Provide the [X, Y] coordinate of the cell's center where the given text is located.  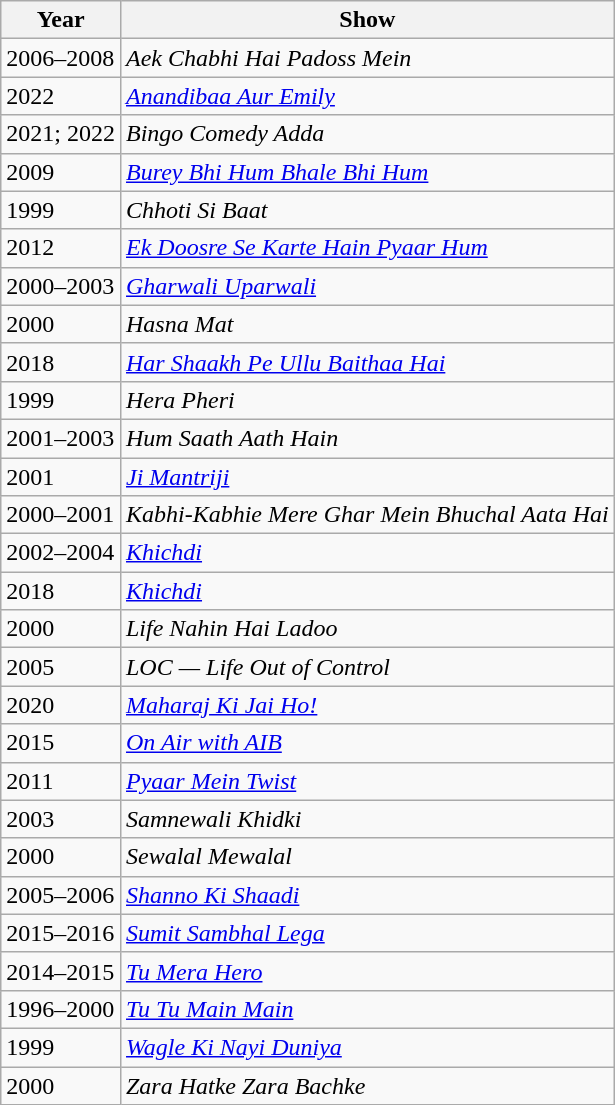
2000–2003 [61, 286]
Tu Tu Main Main [367, 1009]
Hera Pheri [367, 400]
2005 [61, 667]
Zara Hatke Zara Bachke [367, 1085]
Aek Chabhi Hai Padoss Mein [367, 58]
Pyaar Mein Twist [367, 781]
On Air with AIB [367, 743]
Shanno Ki Shaadi [367, 895]
2022 [61, 96]
2015–2016 [61, 933]
Wagle Ki Nayi Duniya [367, 1047]
Year [61, 20]
2011 [61, 781]
2003 [61, 819]
2015 [61, 743]
Ek Doosre Se Karte Hain Pyaar Hum [367, 248]
Show [367, 20]
1996–2000 [61, 1009]
2006–2008 [61, 58]
Sumit Sambhal Lega [367, 933]
Hum Saath Aath Hain [367, 438]
Gharwali Uparwali [367, 286]
Har Shaakh Pe Ullu Baithaa Hai [367, 362]
2014–2015 [61, 971]
Sewalal Mewalal [367, 857]
2009 [61, 172]
Chhoti Si Baat [367, 210]
Burey Bhi Hum Bhale Bhi Hum [367, 172]
Ji Mantriji [367, 477]
2020 [61, 705]
Kabhi-Kabhie Mere Ghar Mein Bhuchal Aata Hai [367, 515]
2021; 2022 [61, 134]
Life Nahin Hai Ladoo [367, 629]
2001 [61, 477]
2012 [61, 248]
Hasna Mat [367, 324]
Maharaj Ki Jai Ho! [367, 705]
Samnewali Khidki [367, 819]
LOC — Life Out of Control [367, 667]
2005–2006 [61, 895]
2000–2001 [61, 515]
Tu Mera Hero [367, 971]
Bingo Comedy Adda [367, 134]
2002–2004 [61, 553]
Anandibaa Aur Emily [367, 96]
2001–2003 [61, 438]
